Search for the cell housing the specified text and yield its [X, Y] center coordinate. 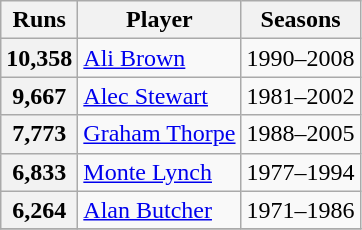
6,264 [40, 210]
Alan Butcher [160, 210]
10,358 [40, 58]
Ali Brown [160, 58]
1981–2002 [300, 96]
1977–1994 [300, 172]
Player [160, 20]
1990–2008 [300, 58]
1971–1986 [300, 210]
Monte Lynch [160, 172]
Seasons [300, 20]
Runs [40, 20]
9,667 [40, 96]
7,773 [40, 134]
1988–2005 [300, 134]
Graham Thorpe [160, 134]
6,833 [40, 172]
Alec Stewart [160, 96]
